For the text-containing cell, return its midpoint in (X, Y) coordinate format. 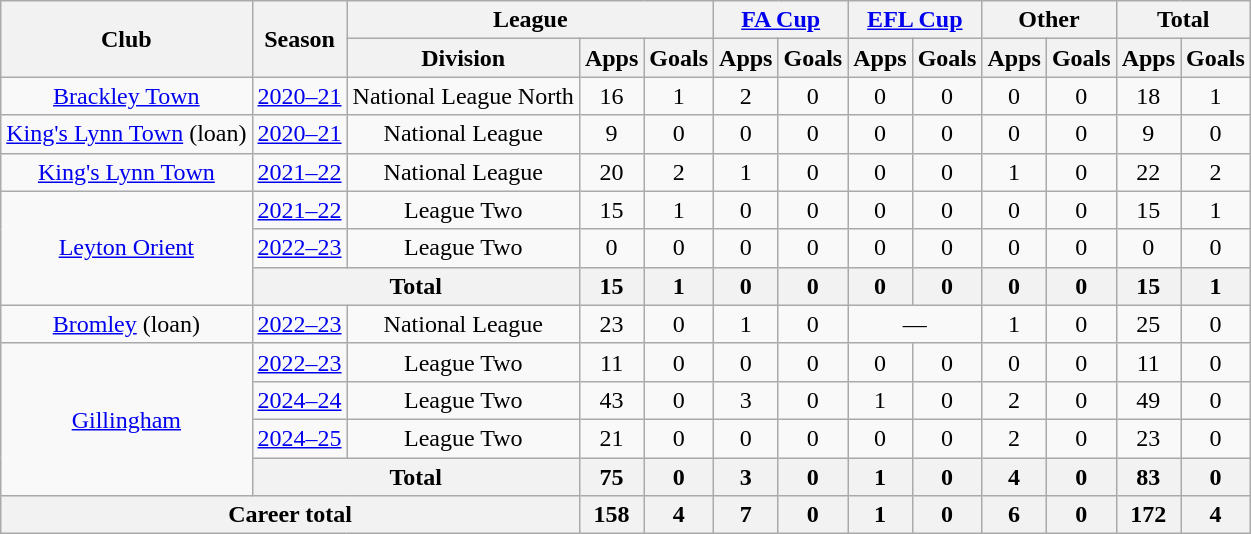
Bromley (loan) (126, 324)
National League North (463, 96)
172 (1148, 515)
25 (1148, 324)
Other (1049, 20)
Career total (290, 515)
158 (611, 515)
Gillingham (126, 419)
Club (126, 39)
Brackley Town (126, 96)
18 (1148, 96)
83 (1148, 477)
Season (300, 39)
43 (611, 400)
— (915, 324)
League (530, 20)
King's Lynn Town (loan) (126, 134)
2024–25 (300, 438)
Division (463, 58)
7 (746, 515)
2024–24 (300, 400)
6 (1014, 515)
FA Cup (781, 20)
20 (611, 172)
21 (611, 438)
Leyton Orient (126, 248)
75 (611, 477)
King's Lynn Town (126, 172)
22 (1148, 172)
49 (1148, 400)
16 (611, 96)
EFL Cup (915, 20)
